Output the [x, y] coordinate of the center of the cell containing the given text.  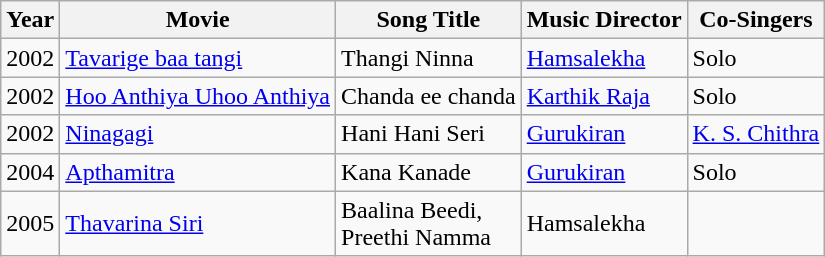
Tavarige baa tangi [198, 58]
2004 [30, 172]
Thangi Ninna [429, 58]
Baalina Beedi,Preethi Namma [429, 224]
Apthamitra [198, 172]
Year [30, 20]
Thavarina Siri [198, 224]
Chanda ee chanda [429, 96]
2005 [30, 224]
K. S. Chithra [756, 134]
Song Title [429, 20]
Karthik Raja [604, 96]
Movie [198, 20]
Co-Singers [756, 20]
Music Director [604, 20]
Ninagagi [198, 134]
Kana Kanade [429, 172]
Hoo Anthiya Uhoo Anthiya [198, 96]
Hani Hani Seri [429, 134]
